For the text-containing cell, return its midpoint in (X, Y) coordinate format. 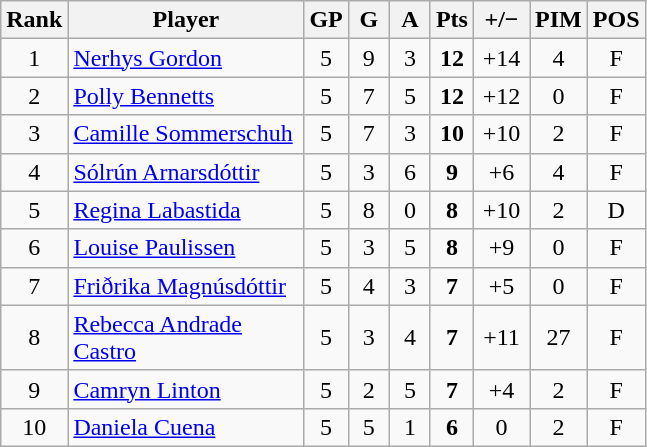
GP (326, 20)
Camryn Linton (186, 389)
Rebecca Andrade Castro (186, 338)
Camille Sommerschuh (186, 134)
+12 (501, 96)
A (410, 20)
+11 (501, 338)
Daniela Cuena (186, 427)
D (616, 210)
+14 (501, 58)
Sólrún Arnarsdóttir (186, 172)
Rank (34, 20)
Friðrika Magnúsdóttir (186, 286)
27 (559, 338)
+6 (501, 172)
Pts (452, 20)
Nerhys Gordon (186, 58)
Regina Labastida (186, 210)
Player (186, 20)
G (368, 20)
+9 (501, 248)
+5 (501, 286)
Louise Paulissen (186, 248)
+4 (501, 389)
Polly Bennetts (186, 96)
POS (616, 20)
+/− (501, 20)
PIM (559, 20)
